Find where the given text appears and provide that cell's center as [X, Y] coordinate. 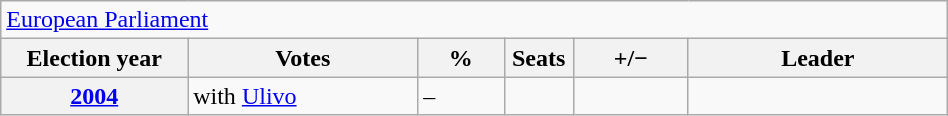
Seats [538, 58]
% [461, 58]
– [461, 96]
Votes [303, 58]
Election year [94, 58]
2004 [94, 96]
with Ulivo [303, 96]
Leader [818, 58]
European Parliament [474, 20]
+/− [630, 58]
